Return the (x, y) coordinate for the center point of the cell that contains the specified text.  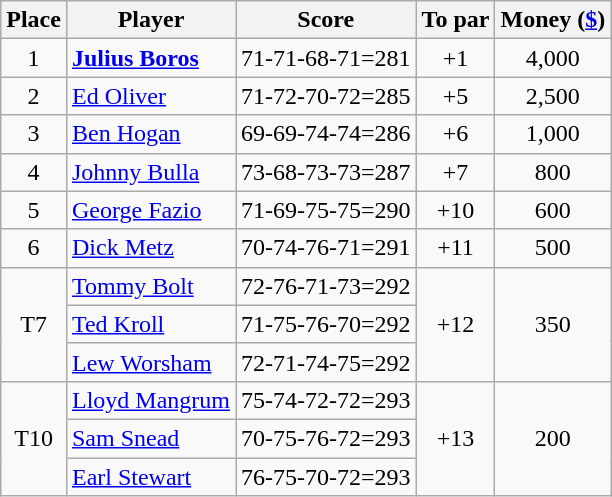
+12 (456, 324)
2 (34, 96)
70-75-76-72=293 (326, 438)
Ted Kroll (150, 324)
73-68-73-73=287 (326, 172)
72-71-74-75=292 (326, 362)
71-75-76-70=292 (326, 324)
Johnny Bulla (150, 172)
2,500 (553, 96)
Lloyd Mangrum (150, 400)
71-71-68-71=281 (326, 58)
+1 (456, 58)
Ben Hogan (150, 134)
72-76-71-73=292 (326, 286)
+6 (456, 134)
Score (326, 20)
5 (34, 210)
+5 (456, 96)
1,000 (553, 134)
Julius Boros (150, 58)
3 (34, 134)
200 (553, 438)
71-69-75-75=290 (326, 210)
To par (456, 20)
71-72-70-72=285 (326, 96)
1 (34, 58)
500 (553, 248)
800 (553, 172)
4,000 (553, 58)
Dick Metz (150, 248)
Player (150, 20)
Tommy Bolt (150, 286)
Lew Worsham (150, 362)
Place (34, 20)
76-75-70-72=293 (326, 477)
350 (553, 324)
Earl Stewart (150, 477)
+11 (456, 248)
T10 (34, 438)
Ed Oliver (150, 96)
Sam Snead (150, 438)
+13 (456, 438)
600 (553, 210)
4 (34, 172)
Money ($) (553, 20)
T7 (34, 324)
70-74-76-71=291 (326, 248)
69-69-74-74=286 (326, 134)
+7 (456, 172)
+10 (456, 210)
6 (34, 248)
George Fazio (150, 210)
75-74-72-72=293 (326, 400)
